Identify which cell holds the provided text, then report its [x, y] central coordinate. 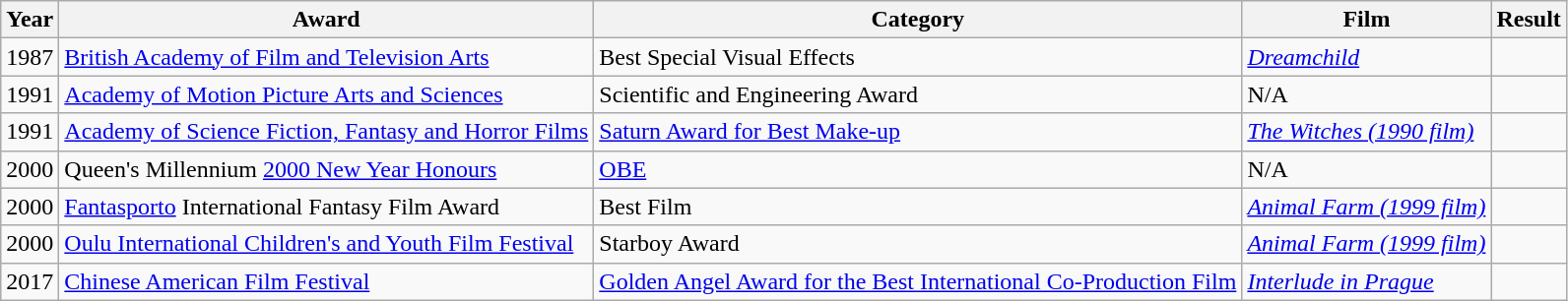
2017 [30, 281]
The Witches (1990 film) [1367, 132]
Saturn Award for Best Make-up [918, 132]
Year [30, 20]
Academy of Motion Picture Arts and Sciences [327, 94]
Award [327, 20]
Film [1367, 20]
Dreamchild [1367, 57]
Category [918, 20]
Fantasporto International Fantasy Film Award [327, 207]
Best Film [918, 207]
OBE [918, 169]
Queen's Millennium 2000 New Year Honours [327, 169]
Best Special Visual Effects [918, 57]
Result [1529, 20]
British Academy of Film and Television Arts [327, 57]
Golden Angel Award for the Best International Co-Production Film [918, 281]
Oulu International Children's and Youth Film Festival [327, 244]
Academy of Science Fiction, Fantasy and Horror Films [327, 132]
Starboy Award [918, 244]
Scientific and Engineering Award [918, 94]
1987 [30, 57]
Chinese American Film Festival [327, 281]
Interlude in Prague [1367, 281]
